Pinpoint the cell where the given text exists, returning its (x, y) midpoint coordinate. 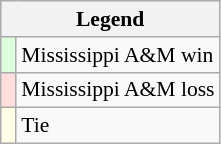
Mississippi A&M loss (118, 90)
Legend (110, 19)
Tie (118, 126)
Mississippi A&M win (118, 55)
